Determine the (X, Y) coordinate at the center of the cell enclosing the given text.  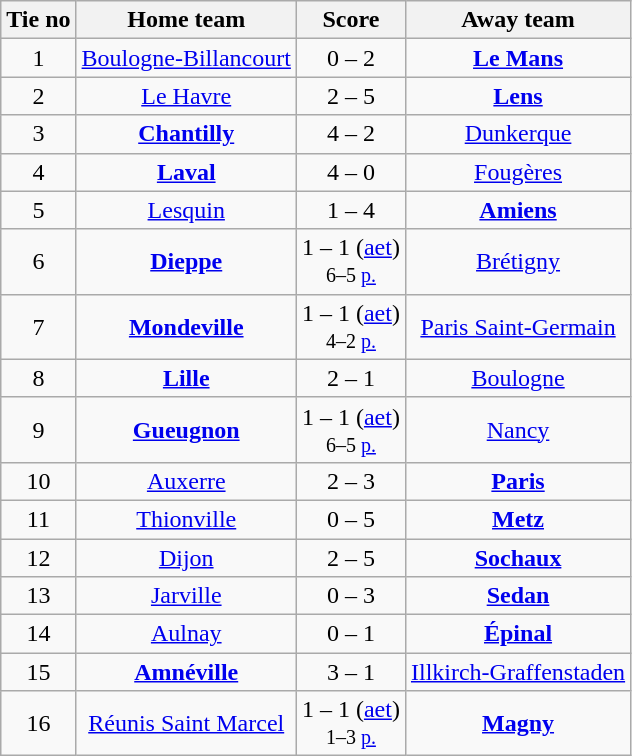
Lens (518, 96)
12 (38, 557)
Sochaux (518, 557)
Amiens (518, 210)
7 (38, 326)
Épinal (518, 634)
Lesquin (186, 210)
Fougères (518, 172)
3 – 1 (350, 672)
Dunkerque (518, 134)
Dijon (186, 557)
1 (38, 58)
0 – 5 (350, 519)
Home team (186, 20)
14 (38, 634)
Metz (518, 519)
16 (38, 724)
Magny (518, 724)
Jarville (186, 596)
Paris (518, 481)
Thionville (186, 519)
2 (38, 96)
6 (38, 262)
Aulnay (186, 634)
Auxerre (186, 481)
Illkirch-Graffenstaden (518, 672)
Boulogne (518, 378)
Paris Saint-Germain (518, 326)
5 (38, 210)
Score (350, 20)
Boulogne-Billancourt (186, 58)
Dieppe (186, 262)
4 – 0 (350, 172)
10 (38, 481)
1 – 1 (aet)1–3 p. (350, 724)
4 (38, 172)
Sedan (518, 596)
Chantilly (186, 134)
Tie no (38, 20)
Laval (186, 172)
11 (38, 519)
Nancy (518, 430)
15 (38, 672)
13 (38, 596)
2 – 1 (350, 378)
Réunis Saint Marcel (186, 724)
Lille (186, 378)
Brétigny (518, 262)
9 (38, 430)
0 – 3 (350, 596)
2 – 3 (350, 481)
8 (38, 378)
Le Mans (518, 58)
Amnéville (186, 672)
Gueugnon (186, 430)
1 – 4 (350, 210)
0 – 2 (350, 58)
3 (38, 134)
1 – 1 (aet)4–2 p. (350, 326)
Away team (518, 20)
4 – 2 (350, 134)
0 – 1 (350, 634)
Mondeville (186, 326)
Le Havre (186, 96)
